From the cell containing the given text, extract its center point as [x, y] coordinate. 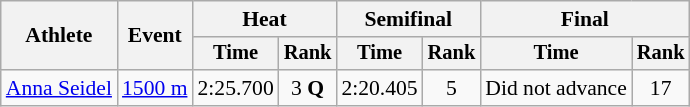
Final [584, 19]
Anna Seidel [59, 88]
5 [452, 88]
Heat [264, 19]
1500 m [154, 88]
Did not advance [556, 88]
Semifinal [408, 19]
3 Q [308, 88]
Athlete [59, 36]
2:25.700 [235, 88]
2:20.405 [379, 88]
17 [661, 88]
Event [154, 36]
